Return (X, Y) of the center of cell containing provided text 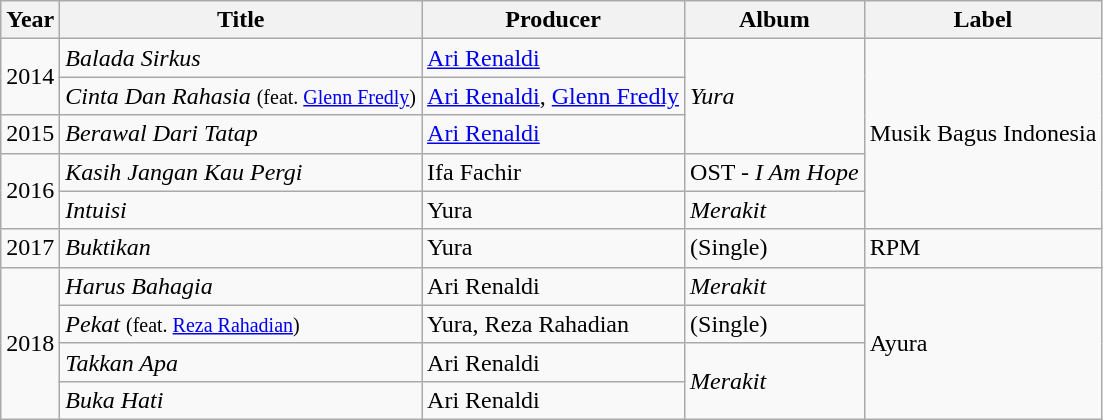
Producer (554, 20)
2016 (30, 191)
Buka Hati (241, 400)
Ifa Fachir (554, 172)
Album (775, 20)
Year (30, 20)
Cinta Dan Rahasia (feat. Glenn Fredly) (241, 96)
Pekat (feat. Reza Rahadian) (241, 324)
RPM (983, 248)
2018 (30, 343)
2014 (30, 77)
Ayura (983, 343)
Ari Renaldi, Glenn Fredly (554, 96)
Takkan Apa (241, 362)
2015 (30, 134)
Harus Bahagia (241, 286)
2017 (30, 248)
Label (983, 20)
OST - I Am Hope (775, 172)
Yura, Reza Rahadian (554, 324)
Title (241, 20)
Balada Sirkus (241, 58)
Intuisi (241, 210)
Musik Bagus Indonesia (983, 134)
Buktikan (241, 248)
Berawal Dari Tatap (241, 134)
Kasih Jangan Kau Pergi (241, 172)
